Search for the cell housing the specified text and yield its [X, Y] center coordinate. 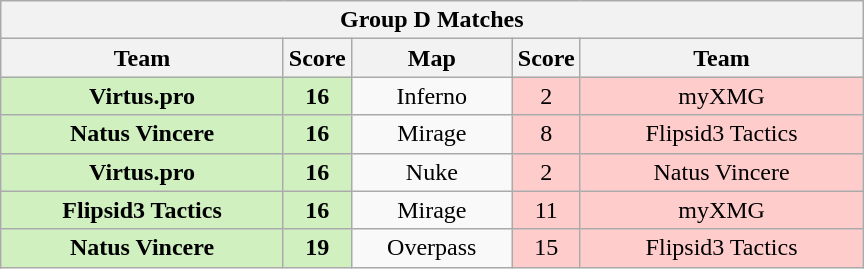
11 [546, 210]
Overpass [432, 248]
8 [546, 134]
19 [317, 248]
Group D Matches [432, 20]
Inferno [432, 96]
Nuke [432, 172]
Map [432, 58]
15 [546, 248]
